Find where the given text appears and provide that cell's center as [X, Y] coordinate. 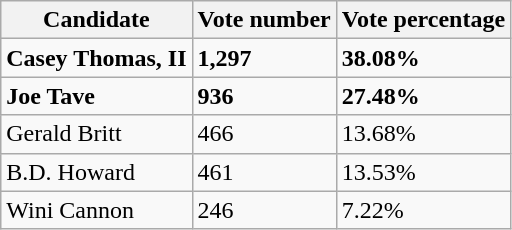
Gerald Britt [96, 134]
38.08% [423, 58]
461 [264, 172]
27.48% [423, 96]
Wini Cannon [96, 210]
Joe Tave [96, 96]
466 [264, 134]
B.D. Howard [96, 172]
246 [264, 210]
Casey Thomas, II [96, 58]
Candidate [96, 20]
Vote percentage [423, 20]
936 [264, 96]
13.53% [423, 172]
1,297 [264, 58]
13.68% [423, 134]
7.22% [423, 210]
Vote number [264, 20]
